Locate the cell with the specified text and output its [X, Y] center coordinate. 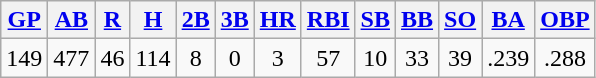
114 [153, 58]
.288 [565, 58]
10 [375, 58]
OBP [565, 20]
R [112, 20]
57 [328, 58]
3B [234, 20]
0 [234, 58]
3 [278, 58]
477 [72, 58]
GP [24, 20]
H [153, 20]
HR [278, 20]
2B [196, 20]
33 [416, 58]
8 [196, 58]
39 [460, 58]
BA [508, 20]
149 [24, 58]
SO [460, 20]
46 [112, 58]
RBI [328, 20]
SB [375, 20]
AB [72, 20]
.239 [508, 58]
BB [416, 20]
